Detect which cell encompasses the target text, then output its (x, y) center coordinate. 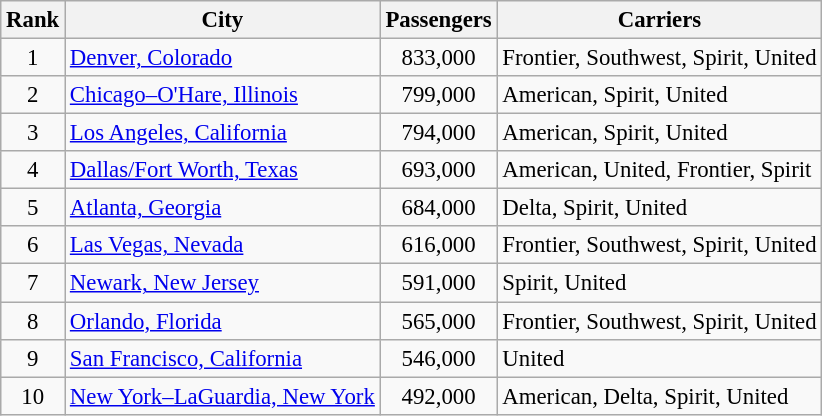
7 (33, 283)
4 (33, 170)
San Francisco, California (223, 358)
591,000 (438, 283)
Los Angeles, California (223, 133)
5 (33, 208)
American, United, Frontier, Spirit (660, 170)
794,000 (438, 133)
Delta, Spirit, United (660, 208)
616,000 (438, 245)
City (223, 20)
Spirit, United (660, 283)
492,000 (438, 396)
693,000 (438, 170)
2 (33, 95)
American, Delta, Spirit, United (660, 396)
799,000 (438, 95)
6 (33, 245)
Orlando, Florida (223, 321)
565,000 (438, 321)
Dallas/Fort Worth, Texas (223, 170)
9 (33, 358)
Atlanta, Georgia (223, 208)
833,000 (438, 58)
Newark, New Jersey (223, 283)
Denver, Colorado (223, 58)
8 (33, 321)
Las Vegas, Nevada (223, 245)
United (660, 358)
Passengers (438, 20)
546,000 (438, 358)
Carriers (660, 20)
Rank (33, 20)
Chicago–O'Hare, Illinois (223, 95)
3 (33, 133)
1 (33, 58)
10 (33, 396)
New York–LaGuardia, New York (223, 396)
684,000 (438, 208)
